For the text-containing cell, return its midpoint in [x, y] coordinate format. 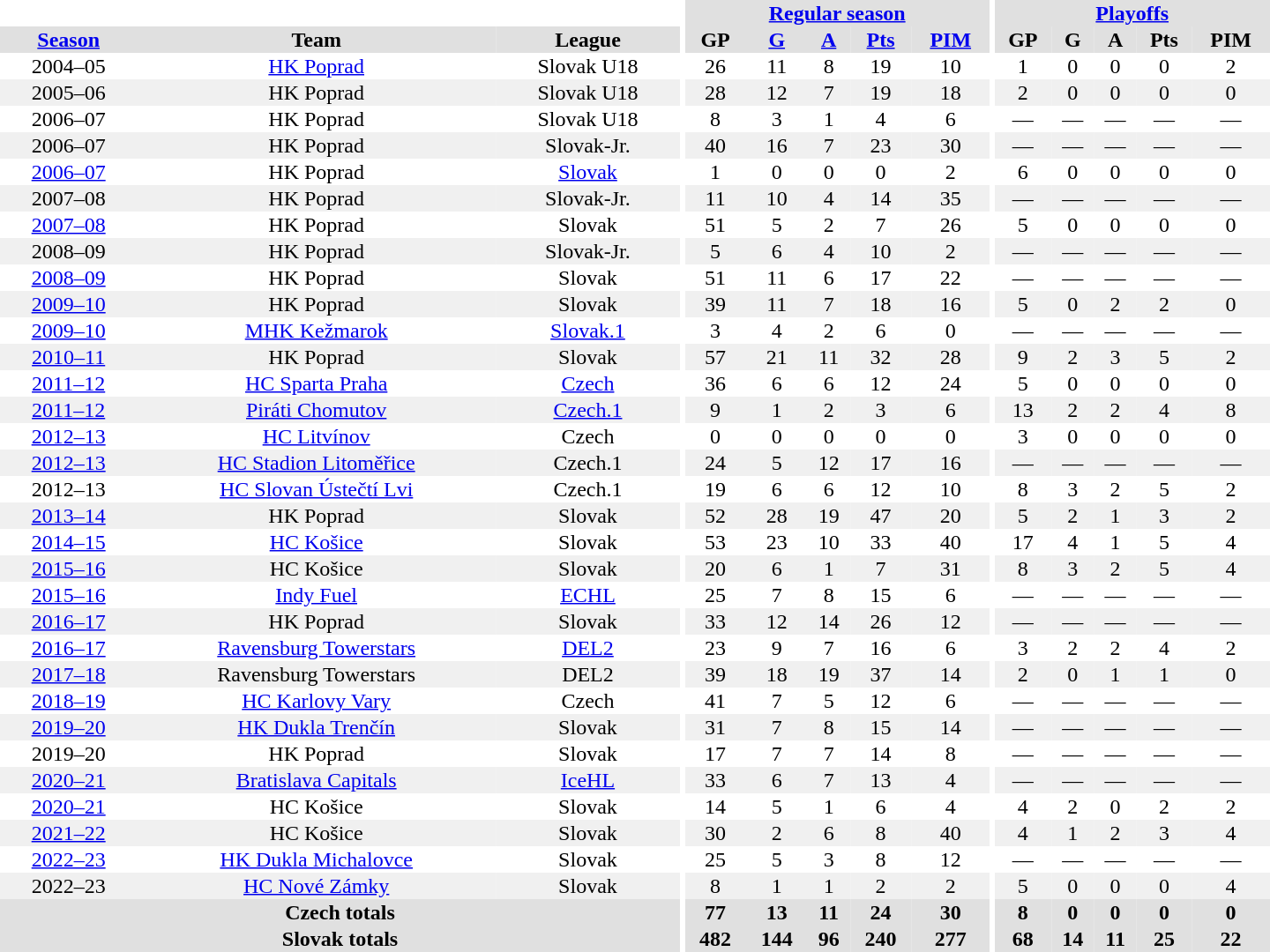
Playoffs [1132, 13]
HC Karlovy Vary [316, 701]
240 [881, 939]
2021–22 [69, 833]
53 [715, 542]
21 [777, 357]
32 [881, 357]
277 [951, 939]
HC Sparta Praha [316, 383]
96 [829, 939]
HK Dukla Trenčín [316, 727]
52 [715, 516]
2017–18 [69, 674]
Slovak totals [340, 939]
35 [951, 198]
Season [69, 40]
HC Slovan Ústečtí Lvi [316, 489]
57 [715, 357]
League [587, 40]
2014–15 [69, 542]
Indy Fuel [316, 595]
Regular season [837, 13]
ECHL [587, 595]
482 [715, 939]
2004–05 [69, 66]
2010–11 [69, 357]
IceHL [587, 780]
2018–19 [69, 701]
HC Nové Zámky [316, 886]
77 [715, 912]
Team [316, 40]
144 [777, 939]
2005–06 [69, 93]
Slovak.1 [587, 331]
Czech totals [340, 912]
HC Litvínov [316, 436]
HK Dukla Michalovce [316, 859]
41 [715, 701]
HC Stadion Litoměřice [316, 463]
Piráti Chomutov [316, 410]
47 [881, 516]
36 [715, 383]
Bratislava Capitals [316, 780]
2013–14 [69, 516]
MHK Kežmarok [316, 331]
37 [881, 674]
68 [1023, 939]
